Return (X, Y) of the center of cell containing provided text 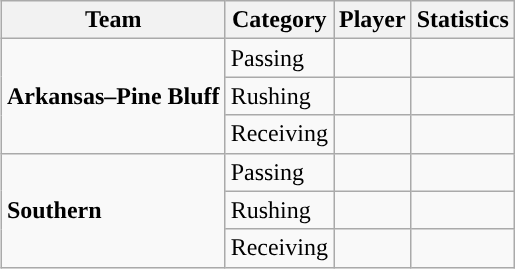
Southern (113, 210)
Team (113, 20)
Player (373, 20)
Category (279, 20)
Arkansas–Pine Bluff (113, 96)
Statistics (462, 20)
